Detect which cell encompasses the target text, then output its [X, Y] center coordinate. 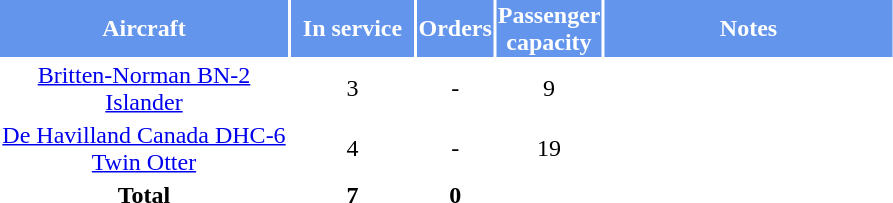
9 [548, 88]
19 [548, 148]
De Havilland Canada DHC-6 Twin Otter [144, 148]
Notes [749, 28]
Passenger capacity [548, 28]
In service [352, 28]
Aircraft [144, 28]
Britten-Norman BN-2 Islander [144, 88]
Orders [455, 28]
4 [352, 148]
3 [352, 88]
